Pinpoint the cell where the given text exists, returning its (X, Y) midpoint coordinate. 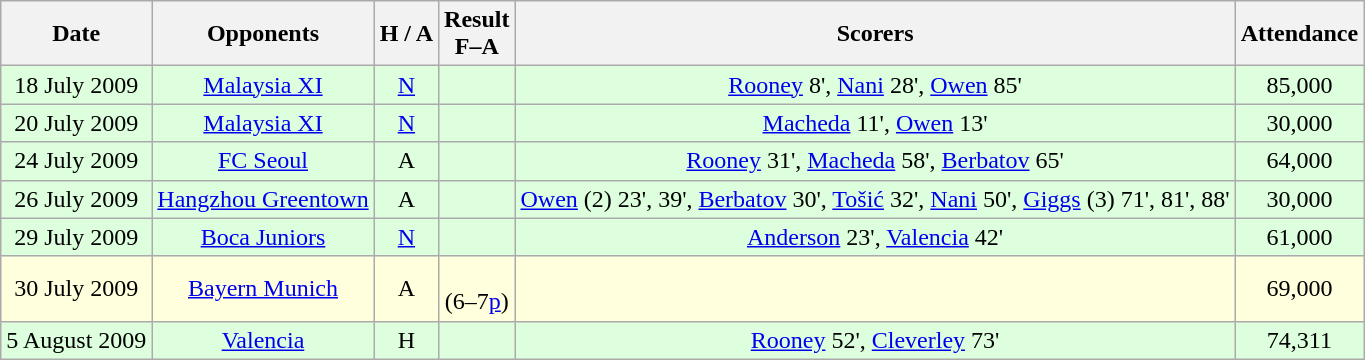
Valencia (263, 340)
Macheda 11', Owen 13' (875, 123)
69,000 (1299, 288)
Bayern Munich (263, 288)
18 July 2009 (76, 85)
61,000 (1299, 237)
FC Seoul (263, 161)
H (406, 340)
Attendance (1299, 34)
Hangzhou Greentown (263, 199)
Owen (2) 23', 39', Berbatov 30', Tošić 32', Nani 50', Giggs (3) 71', 81', 88' (875, 199)
30 July 2009 (76, 288)
Scorers (875, 34)
Boca Juniors (263, 237)
29 July 2009 (76, 237)
20 July 2009 (76, 123)
5 August 2009 (76, 340)
26 July 2009 (76, 199)
Rooney 8', Nani 28', Owen 85' (875, 85)
74,311 (1299, 340)
24 July 2009 (76, 161)
H / A (406, 34)
64,000 (1299, 161)
ResultF–A (477, 34)
Rooney 52', Cleverley 73' (875, 340)
Anderson 23', Valencia 42' (875, 237)
(6–7p) (477, 288)
85,000 (1299, 85)
Opponents (263, 34)
Date (76, 34)
Rooney 31', Macheda 58', Berbatov 65' (875, 161)
